Locate the cell with the specified text and output its (X, Y) center coordinate. 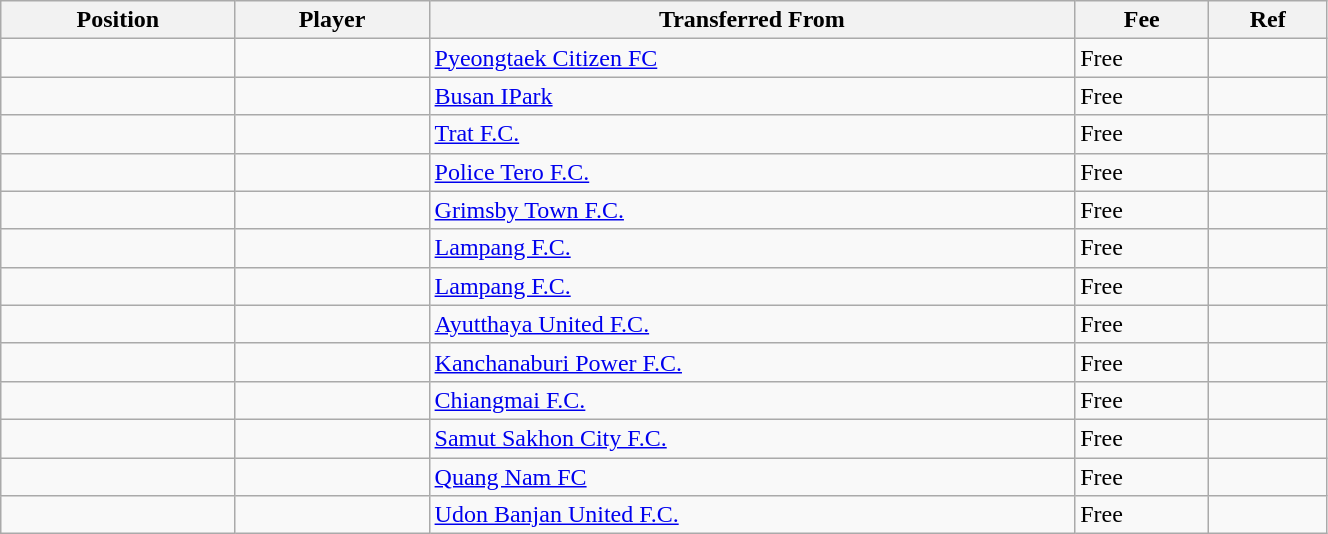
Pyeongtaek Citizen FC (752, 58)
Ref (1268, 20)
Grimsby Town F.C. (752, 210)
Transferred From (752, 20)
Kanchanaburi Power F.C. (752, 362)
Position (118, 20)
Quang Nam FC (752, 477)
Ayutthaya United F.C. (752, 324)
Chiangmai F.C. (752, 400)
Udon Banjan United F.C. (752, 515)
Samut Sakhon City F.C. (752, 438)
Police Tero F.C. (752, 172)
Trat F.C. (752, 134)
Busan IPark (752, 96)
Player (332, 20)
Fee (1142, 20)
